From the cell containing the given text, extract its center point as [x, y] coordinate. 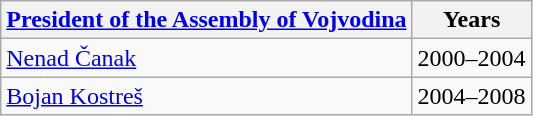
Bojan Kostreš [206, 96]
President of the Assembly of Vojvodina [206, 20]
Years [472, 20]
2000–2004 [472, 58]
Nenad Čanak [206, 58]
2004–2008 [472, 96]
